Return [x, y] of the center of cell containing provided text 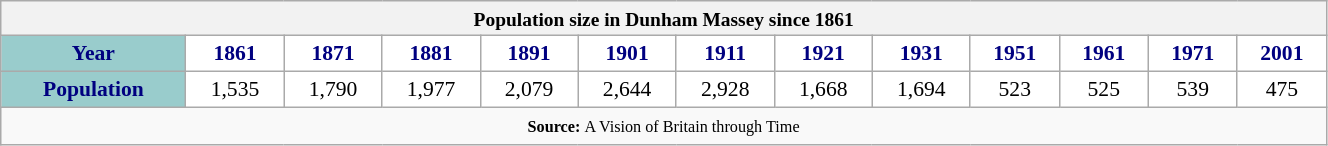
Population size in Dunham Massey since 1861 [664, 18]
1901 [627, 54]
2,928 [725, 90]
1,668 [823, 90]
Source: A Vision of Britain through Time [664, 126]
1,977 [431, 90]
1,694 [921, 90]
1881 [431, 54]
1,535 [235, 90]
1911 [725, 54]
1861 [235, 54]
1931 [921, 54]
1971 [1192, 54]
523 [1014, 90]
Population [94, 90]
525 [1104, 90]
1961 [1104, 54]
1871 [333, 54]
2001 [1282, 54]
2,079 [529, 90]
Year [94, 54]
539 [1192, 90]
1951 [1014, 54]
1,790 [333, 90]
1921 [823, 54]
1891 [529, 54]
475 [1282, 90]
2,644 [627, 90]
